From the cell containing the given text, extract its center point as [x, y] coordinate. 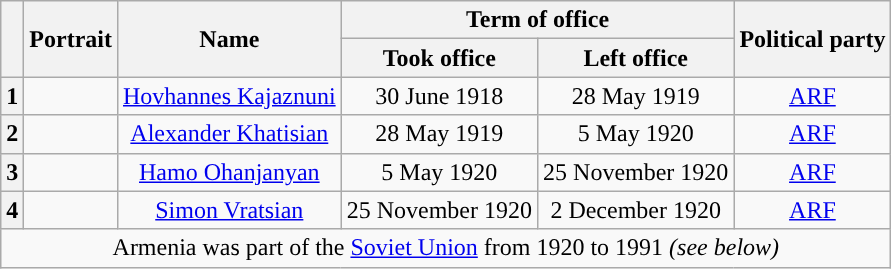
Left office [636, 58]
Armenia was part of the Soviet Union from 1920 to 1991 (see below) [446, 248]
Alexander Khatisian [229, 134]
Hovhannes Kajaznuni [229, 96]
Simon Vratsian [229, 210]
Hamo Ohanjanyan [229, 172]
2 December 1920 [636, 210]
Took office [439, 58]
2 [12, 134]
Portrait [71, 39]
Name [229, 39]
4 [12, 210]
1 [12, 96]
Term of office [538, 20]
3 [12, 172]
Political party [812, 39]
30 June 1918 [439, 96]
